Identify which cell holds the provided text, then report its (x, y) central coordinate. 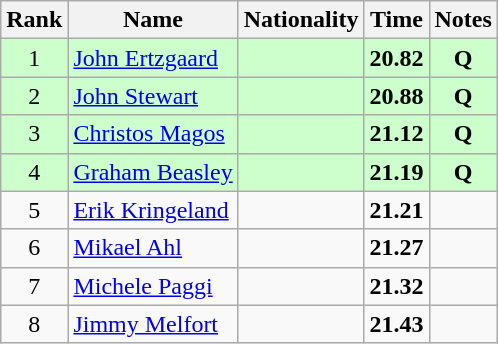
Erik Kringeland (153, 210)
5 (34, 210)
3 (34, 134)
Rank (34, 20)
6 (34, 248)
2 (34, 96)
21.27 (396, 248)
Notes (463, 20)
21.21 (396, 210)
8 (34, 324)
Time (396, 20)
Graham Beasley (153, 172)
Name (153, 20)
21.19 (396, 172)
21.32 (396, 286)
Michele Paggi (153, 286)
21.43 (396, 324)
Jimmy Melfort (153, 324)
4 (34, 172)
Mikael Ahl (153, 248)
John Stewart (153, 96)
Christos Magos (153, 134)
20.88 (396, 96)
21.12 (396, 134)
20.82 (396, 58)
Nationality (301, 20)
1 (34, 58)
John Ertzgaard (153, 58)
7 (34, 286)
